Find where the given text appears and provide that cell's center as (X, Y) coordinate. 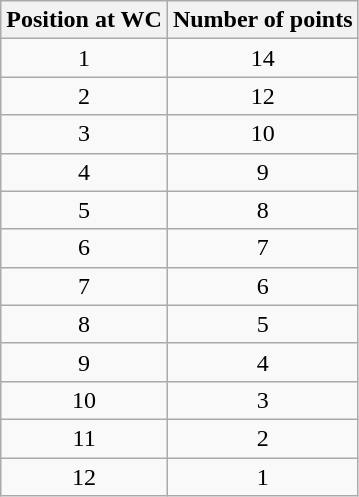
Position at WC (84, 20)
14 (262, 58)
11 (84, 438)
Number of points (262, 20)
